From the cell containing the given text, extract its center point as [x, y] coordinate. 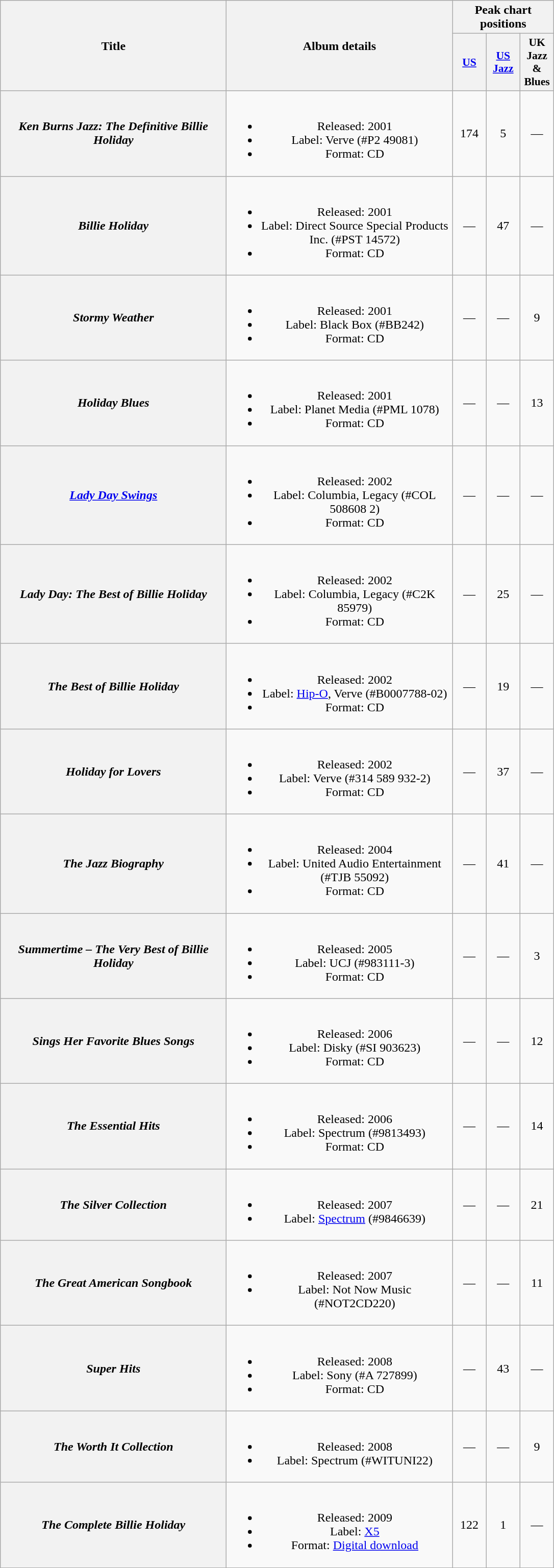
The Complete Billie Holiday [113, 1525]
122 [469, 1525]
USJazz [503, 62]
47 [503, 226]
Title [113, 46]
Released: 2001Label: Direct Source Special Products Inc. (#PST 14572)Format: CD [340, 226]
19 [503, 686]
Released: 2004Label: United Audio Entertainment (#TJB 55092)Format: CD [340, 863]
The Best of Billie Holiday [113, 686]
174 [469, 134]
Billie Holiday [113, 226]
43 [503, 1368]
Sings Her Favorite Blues Songs [113, 1041]
41 [503, 863]
Released: 2009Label: X5Format: Digital download [340, 1525]
Released: 2008Label: Spectrum (#WITUNI22) [340, 1447]
12 [537, 1041]
Released: 2001Label: Verve (#P2 49081)Format: CD [340, 134]
Released: 2002Label: Columbia, Legacy (#C2K 85979)Format: CD [340, 594]
The Jazz Biography [113, 863]
Released: 2001Label: Planet Media (#PML 1078)Format: CD [340, 403]
The Essential Hits [113, 1127]
Released: 2005Label: UCJ (#983111-3)Format: CD [340, 956]
Released: 2007Label: Spectrum (#9846639) [340, 1205]
Ken Burns Jazz: The Definitive Billie Holiday [113, 134]
The Worth It Collection [113, 1447]
The Great American Songbook [113, 1283]
Lady Day: The Best of Billie Holiday [113, 594]
Lady Day Swings [113, 495]
Released: 2006Label: Spectrum (#9813493)Format: CD [340, 1127]
21 [537, 1205]
37 [503, 771]
Released: 2008Label: Sony (#A 727899)Format: CD [340, 1368]
Released: 2002Label: Columbia, Legacy (#COL 508608 2)Format: CD [340, 495]
UKJazz & Blues [537, 62]
Released: 2002Label: Hip-O, Verve (#B0007788-02)Format: CD [340, 686]
1 [503, 1525]
Released: 2007Label: Not Now Music (#NOT2CD220) [340, 1283]
Holiday for Lovers [113, 771]
5 [503, 134]
25 [503, 594]
Summertime – The Very Best of Billie Holiday [113, 956]
11 [537, 1283]
Super Hits [113, 1368]
The Silver Collection [113, 1205]
Stormy Weather [113, 317]
13 [537, 403]
Album details [340, 46]
Peak chart positions [503, 17]
Holiday Blues [113, 403]
Released: 2002Label: Verve (#314 589 932-2)Format: CD [340, 771]
Released: 2006Label: Disky (#SI 903623)Format: CD [340, 1041]
US [469, 62]
Released: 2001Label: Black Box (#BB242)Format: CD [340, 317]
3 [537, 956]
14 [537, 1127]
